Identify which cell holds the provided text, then report its [X, Y] central coordinate. 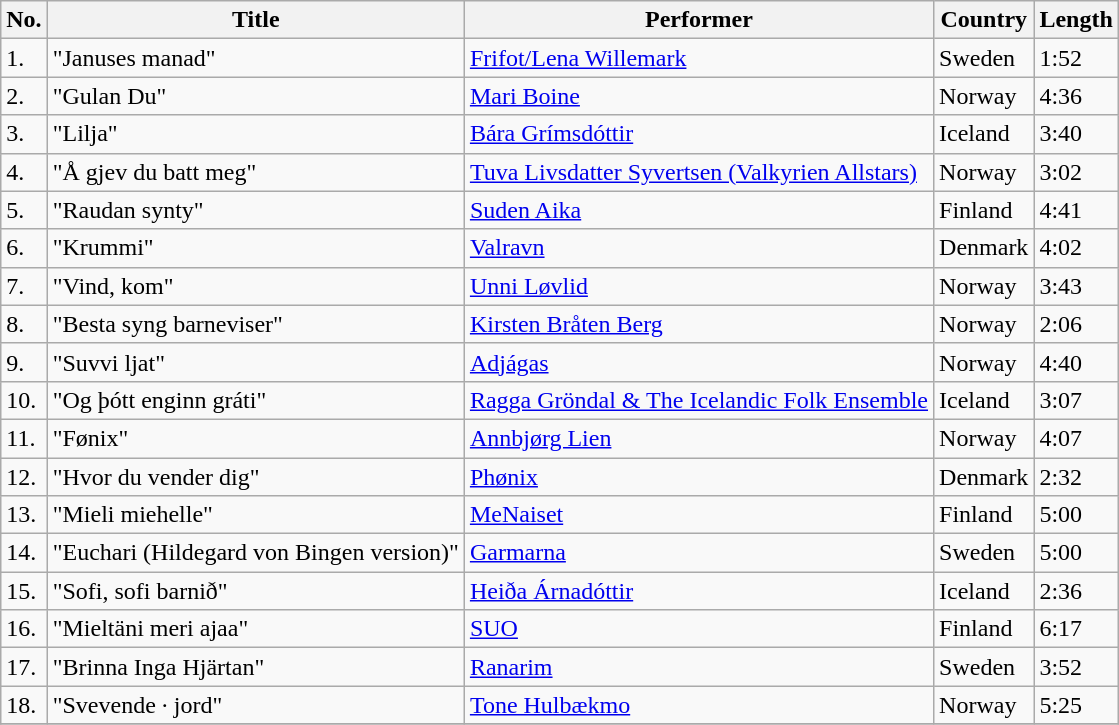
Phønix [698, 477]
SUO [698, 629]
Ranarim [698, 667]
12. [24, 477]
4. [24, 172]
3:07 [1076, 400]
MeNaiset [698, 515]
Kirsten Bråten Berg [698, 324]
"Hvor du vender dig" [256, 477]
"Mieli miehelle" [256, 515]
"Euchari (Hildegard von Bingen version)" [256, 553]
6. [24, 248]
Valravn [698, 248]
3:43 [1076, 286]
Unni Løvlid [698, 286]
3:52 [1076, 667]
Mari Boine [698, 96]
Performer [698, 20]
"Raudan synty" [256, 210]
"Januses manad" [256, 58]
Heiða Árnadóttir [698, 591]
"Mieltäni meri ajaa" [256, 629]
"Å gjev du batt meg" [256, 172]
5. [24, 210]
4:41 [1076, 210]
"Vind, kom" [256, 286]
Title [256, 20]
15. [24, 591]
"Og þótt enginn gráti" [256, 400]
7. [24, 286]
5:25 [1076, 705]
"Brinna Inga Hjärtan" [256, 667]
Tone Hulbækmo [698, 705]
"Sofi, sofi barnið" [256, 591]
2:32 [1076, 477]
4:36 [1076, 96]
No. [24, 20]
18. [24, 705]
4:07 [1076, 438]
Annbjørg Lien [698, 438]
2. [24, 96]
Garmarna [698, 553]
3. [24, 134]
"Gulan Du" [256, 96]
Length [1076, 20]
Suden Aika [698, 210]
Country [984, 20]
"Svevende · jord" [256, 705]
Bára Grímsdóttir [698, 134]
4:40 [1076, 362]
1. [24, 58]
Adjágas [698, 362]
16. [24, 629]
11. [24, 438]
3:02 [1076, 172]
"Besta syng barneviser" [256, 324]
"Suvvi ljat" [256, 362]
6:17 [1076, 629]
"Lilja" [256, 134]
13. [24, 515]
3:40 [1076, 134]
9. [24, 362]
Ragga Gröndal & The Icelandic Folk Ensemble [698, 400]
10. [24, 400]
4:02 [1076, 248]
2:36 [1076, 591]
14. [24, 553]
8. [24, 324]
"Krummi" [256, 248]
2:06 [1076, 324]
Tuva Livsdatter Syvertsen (Valkyrien Allstars) [698, 172]
1:52 [1076, 58]
17. [24, 667]
Frifot/Lena Willemark [698, 58]
"Fønix" [256, 438]
